Pinpoint the cell where the given text exists, returning its (X, Y) midpoint coordinate. 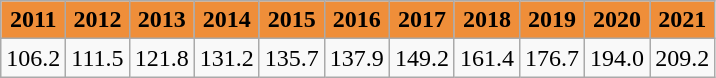
2019 (552, 20)
131.2 (226, 58)
2012 (98, 20)
209.2 (682, 58)
2020 (618, 20)
106.2 (34, 58)
194.0 (618, 58)
111.5 (98, 58)
2016 (356, 20)
149.2 (422, 58)
135.7 (292, 58)
2014 (226, 20)
2018 (486, 20)
2017 (422, 20)
2015 (292, 20)
2013 (162, 20)
121.8 (162, 58)
137.9 (356, 58)
2021 (682, 20)
176.7 (552, 58)
2011 (34, 20)
161.4 (486, 58)
